Return the (X, Y) coordinate for the center point of the cell that contains the specified text.  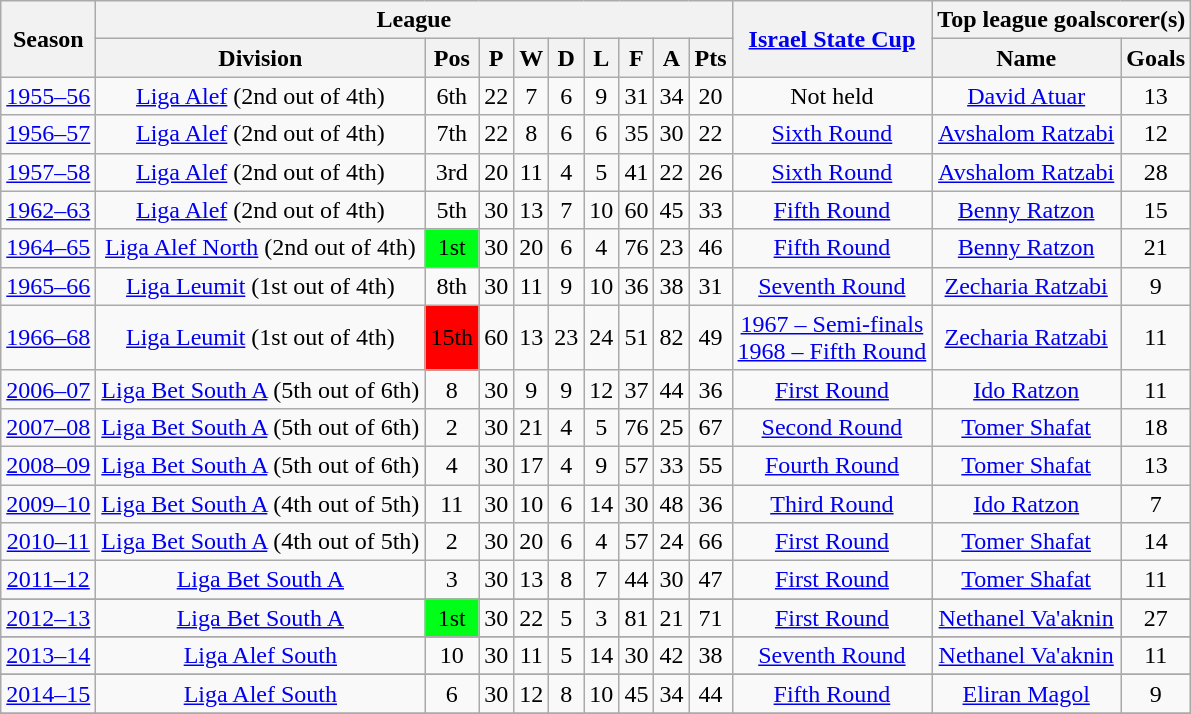
41 (636, 172)
18 (1156, 427)
Fourth Round (832, 465)
D (566, 58)
42 (672, 656)
1967 – Semi-finals 1968 – Fifth Round (832, 338)
2008–09 (48, 465)
1955–56 (48, 96)
28 (1156, 172)
47 (710, 580)
66 (710, 542)
2012–13 (48, 618)
Goals (1156, 58)
2009–10 (48, 503)
Liga Alef North (2nd out of 4th) (260, 248)
League (414, 20)
F (636, 58)
L (602, 58)
1964–65 (48, 248)
55 (710, 465)
37 (636, 389)
Israel State Cup (832, 39)
2010–11 (48, 542)
3rd (452, 172)
P (496, 58)
2014–15 (48, 694)
26 (710, 172)
15th (452, 338)
1957–58 (48, 172)
Pts (710, 58)
David Atuar (1026, 96)
2013–14 (48, 656)
2006–07 (48, 389)
49 (710, 338)
Pos (452, 58)
A (672, 58)
8th (452, 286)
5th (452, 210)
25 (672, 427)
Not held (832, 96)
7th (452, 134)
Second Round (832, 427)
W (532, 58)
17 (532, 465)
1962–63 (48, 210)
71 (710, 618)
6th (452, 96)
2011–12 (48, 580)
48 (672, 503)
Name (1026, 58)
27 (1156, 618)
Season (48, 39)
Top league goalscorer(s) (1062, 20)
46 (710, 248)
1956–57 (48, 134)
2007–08 (48, 427)
Third Round (832, 503)
15 (1156, 210)
51 (636, 338)
1966–68 (48, 338)
Eliran Magol (1026, 694)
35 (636, 134)
82 (672, 338)
67 (710, 427)
1965–66 (48, 286)
81 (636, 618)
Division (260, 58)
